Return [X, Y] of the center of cell containing provided text 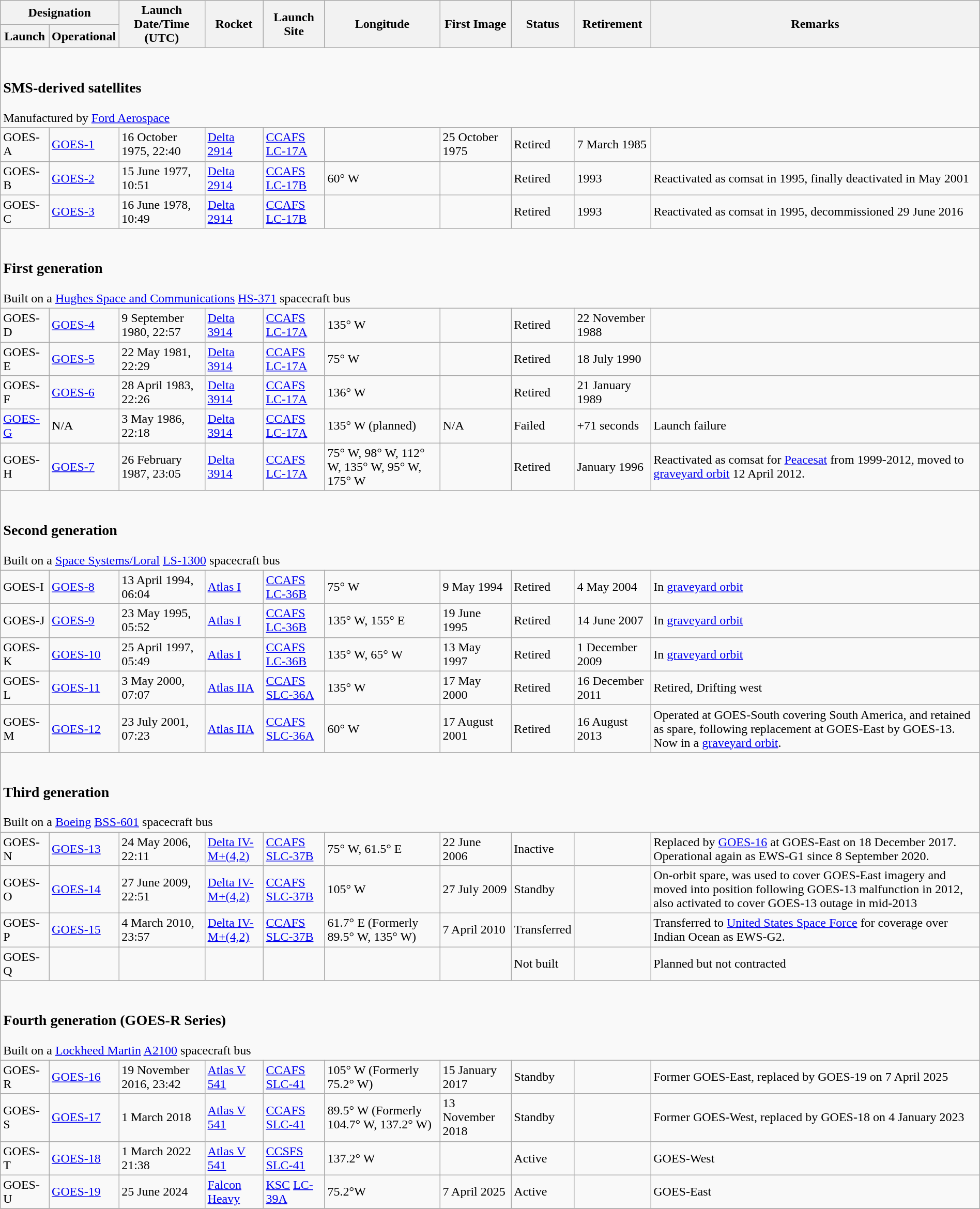
1 March 2018 [162, 1118]
15 January 2017 [476, 1077]
GOES-4 [84, 325]
27 June 2009, 22:51 [162, 890]
3 May 1986, 22:18 [162, 426]
GOES-11 [84, 687]
GOES-T [25, 1158]
16 December 2011 [612, 687]
GOES-6 [84, 393]
75° W, 61.5° E [382, 849]
75° W, 98° W, 112° W, 135° W, 95° W, 175° W [382, 467]
GOES-East [816, 1192]
+71 seconds [612, 426]
GOES-N [25, 849]
Falcon Heavy [234, 1192]
GOES-Q [25, 963]
75.2°W [382, 1192]
23 July 2001, 07:23 [162, 728]
GOES-5 [84, 359]
GOES-13 [84, 849]
Fourth generation (GOES-R Series)Built on a Lockheed Martin A2100 spacecraft bus [490, 1020]
Not built [543, 963]
Retired, Drifting west [816, 687]
GOES-18 [84, 1158]
16 August 2013 [612, 728]
First Image [476, 24]
23 May 1995, 05:52 [162, 620]
4 May 2004 [612, 587]
Remarks [816, 24]
1 December 2009 [612, 654]
Launch [25, 36]
3 May 2000, 07:07 [162, 687]
Operational [84, 36]
135° W (planned) [382, 426]
GOES-15 [84, 930]
GOES-West [816, 1158]
GOES-9 [84, 620]
GOES-8 [84, 587]
13 May 1997 [476, 654]
136° W [382, 393]
Replaced by GOES-16 at GOES-East on 18 December 2017. Operational again as EWS-G1 since 8 September 2020. [816, 849]
GOES-A [25, 145]
Rocket [234, 24]
GOES-B [25, 178]
GOES-1 [84, 145]
21 January 1989 [612, 393]
105° W [382, 890]
Third generationBuilt on a Boeing BSS-601 spacecraft bus [490, 792]
GOES-3 [84, 212]
Status [543, 24]
Longitude [382, 24]
13 April 1994, 06:04 [162, 587]
9 May 1994 [476, 587]
16 October 1975, 22:40 [162, 145]
Launch Site [294, 24]
137.2° W [382, 1158]
4 March 2010, 23:57 [162, 930]
16 June 1978, 10:49 [162, 212]
Launch failure [816, 426]
Launch Date/Time (UTC) [162, 24]
14 June 2007 [612, 620]
GOES-M [25, 728]
Former GOES-East, replaced by GOES-19 on 7 April 2025 [816, 1077]
22 May 1981, 22:29 [162, 359]
GOES-S [25, 1118]
22 November 1988 [612, 325]
GOES-12 [84, 728]
GOES-C [25, 212]
Planned but not contracted [816, 963]
First generationBuilt on a Hughes Space and Communications HS-371 spacecraft bus [490, 268]
105° W (Formerly 75.2° W) [382, 1077]
19 June 1995 [476, 620]
SMS-derived satellitesManufactured by Ford Aerospace [490, 88]
18 July 1990 [612, 359]
25 October 1975 [476, 145]
GOES-I [25, 587]
1 March 2022 21:38 [162, 1158]
GOES-H [25, 467]
9 September 1980, 22:57 [162, 325]
Designation [60, 12]
GOES-7 [84, 467]
24 May 2006, 22:11 [162, 849]
Reactivated as comsat in 1995, finally deactivated in May 2001 [816, 178]
Transferred to United States Space Force for coverage over Indian Ocean as EWS-G2. [816, 930]
7 April 2025 [476, 1192]
Failed [543, 426]
7 March 1985 [612, 145]
GOES-E [25, 359]
27 July 2009 [476, 890]
GOES-J [25, 620]
CCSFS SLC-41 [294, 1158]
GOES-U [25, 1192]
19 November 2016, 23:42 [162, 1077]
89.5° W (Formerly 104.7° W, 137.2° W) [382, 1118]
GOES-19 [84, 1192]
GOES-2 [84, 178]
13 November 2018 [476, 1118]
17 May 2000 [476, 687]
GOES-D [25, 325]
GOES-14 [84, 890]
61.7° E (Formerly 89.5° W, 135° W) [382, 930]
Second generationBuilt on a Space Systems/Loral LS-1300 spacecraft bus [490, 530]
135° W, 155° E [382, 620]
GOES-K [25, 654]
15 June 1977, 10:51 [162, 178]
GOES-P [25, 930]
GOES-O [25, 890]
Reactivated as comsat for Peacesat from 1999-2012, moved to graveyard orbit 12 April 2012. [816, 467]
7 April 2010 [476, 930]
GOES-17 [84, 1118]
Retirement [612, 24]
GOES-10 [84, 654]
GOES-G [25, 426]
January 1996 [612, 467]
25 June 2024 [162, 1192]
25 April 1997, 05:49 [162, 654]
Reactivated as comsat in 1995, decommissioned 29 June 2016 [816, 212]
Transferred [543, 930]
GOES-R [25, 1077]
Inactive [543, 849]
26 February 1987, 23:05 [162, 467]
GOES-F [25, 393]
Operated at GOES-South covering South America, and retained as spare, following replacement at GOES-East by GOES-13. Now in a graveyard orbit. [816, 728]
28 April 1983, 22:26 [162, 393]
Former GOES-West, replaced by GOES-18 on 4 January 2023 [816, 1118]
17 August 2001 [476, 728]
KSC LC-39A [294, 1192]
135° W, 65° W [382, 654]
GOES-L [25, 687]
GOES-16 [84, 1077]
22 June 2006 [476, 849]
